Scan for the cell matching the given text and deliver its [x, y] coordinate at center. 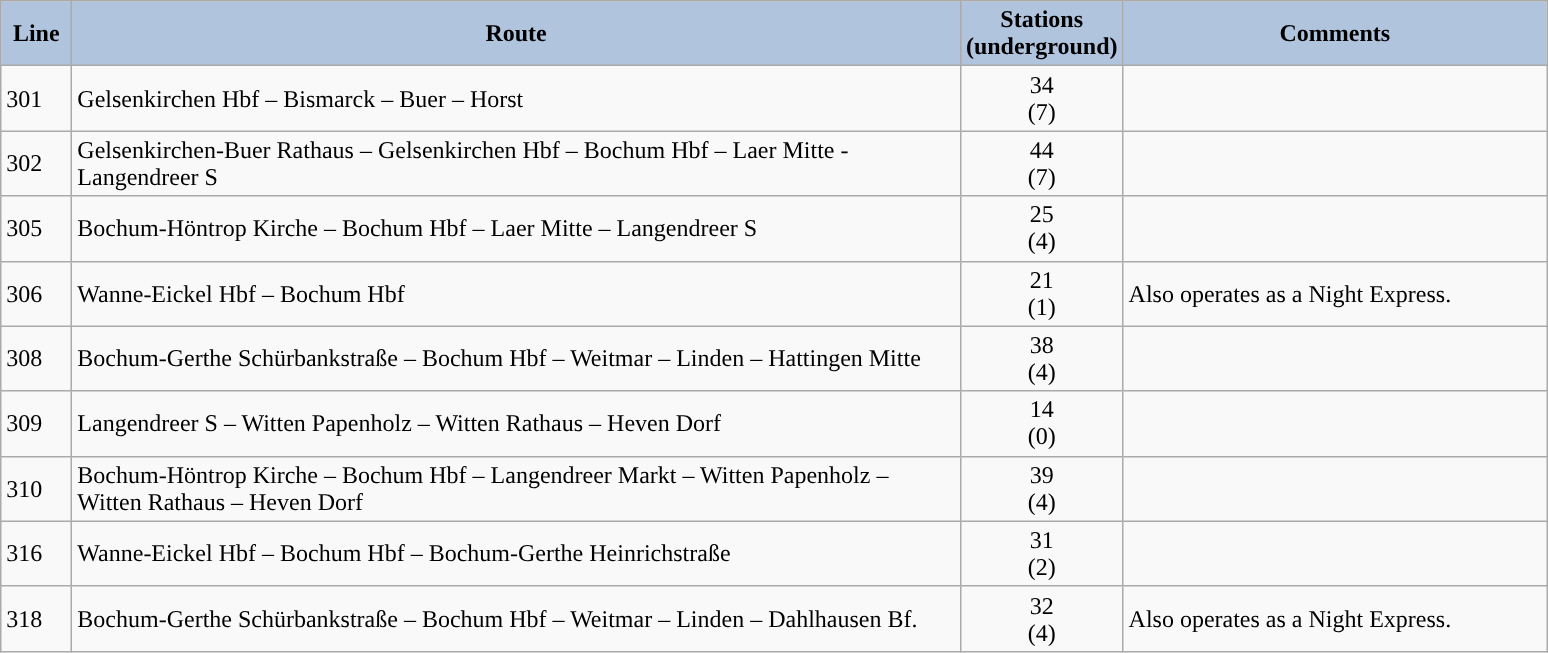
309 [36, 424]
Bochum-Höntrop Kirche – Bochum Hbf – Laer Mitte – Langendreer S [516, 228]
306 [36, 294]
21(1) [1042, 294]
25(4) [1042, 228]
14(0) [1042, 424]
Wanne-Eickel Hbf – Bochum Hbf – Bochum-Gerthe Heinrichstraße [516, 554]
Line [36, 34]
Gelsenkirchen-Buer Rathaus – Gelsenkirchen Hbf – Bochum Hbf – Laer Mitte - Langendreer S [516, 164]
Comments [1335, 34]
305 [36, 228]
44(7) [1042, 164]
39(4) [1042, 488]
Route [516, 34]
32(4) [1042, 618]
316 [36, 554]
Bochum-Gerthe Schürbankstraße – Bochum Hbf – Weitmar – Linden – Dahlhausen Bf. [516, 618]
34(7) [1042, 98]
308 [36, 358]
38(4) [1042, 358]
318 [36, 618]
31(2) [1042, 554]
Gelsenkirchen Hbf – Bismarck – Buer – Horst [516, 98]
301 [36, 98]
Bochum-Höntrop Kirche – Bochum Hbf – Langendreer Markt – Witten Papenholz – Witten Rathaus – Heven Dorf [516, 488]
310 [36, 488]
Langendreer S – Witten Papenholz – Witten Rathaus – Heven Dorf [516, 424]
302 [36, 164]
Bochum-Gerthe Schürbankstraße – Bochum Hbf – Weitmar – Linden – Hattingen Mitte [516, 358]
Wanne-Eickel Hbf – Bochum Hbf [516, 294]
Stations (underground) [1042, 34]
